Locate the cell with the specified text and output its (x, y) center coordinate. 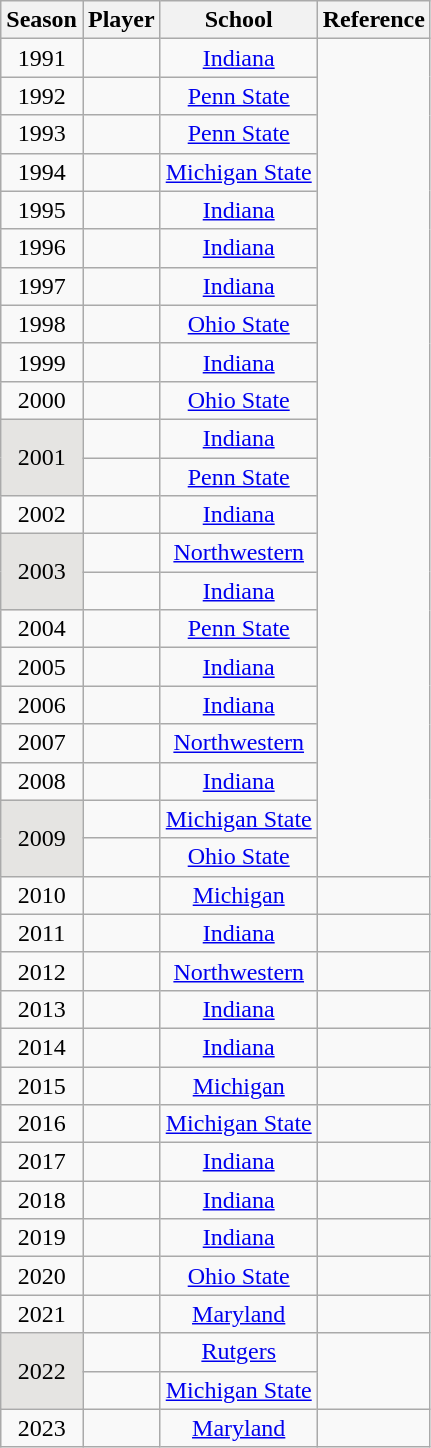
2003 (42, 572)
Season (42, 20)
2010 (42, 895)
1996 (42, 248)
2016 (42, 1124)
2000 (42, 400)
2006 (42, 705)
Rutgers (238, 1352)
2017 (42, 1162)
1994 (42, 172)
1993 (42, 134)
2007 (42, 743)
1992 (42, 96)
2018 (42, 1200)
2013 (42, 1009)
2008 (42, 781)
2004 (42, 629)
2022 (42, 1371)
2021 (42, 1314)
1991 (42, 58)
2011 (42, 933)
1998 (42, 324)
2005 (42, 667)
School (238, 20)
1997 (42, 286)
2001 (42, 457)
1999 (42, 362)
Reference (374, 20)
2014 (42, 1047)
2009 (42, 838)
2023 (42, 1428)
2015 (42, 1085)
2012 (42, 971)
Player (121, 20)
1995 (42, 210)
2002 (42, 515)
2019 (42, 1238)
2020 (42, 1276)
